Search for the cell housing the specified text and yield its [X, Y] center coordinate. 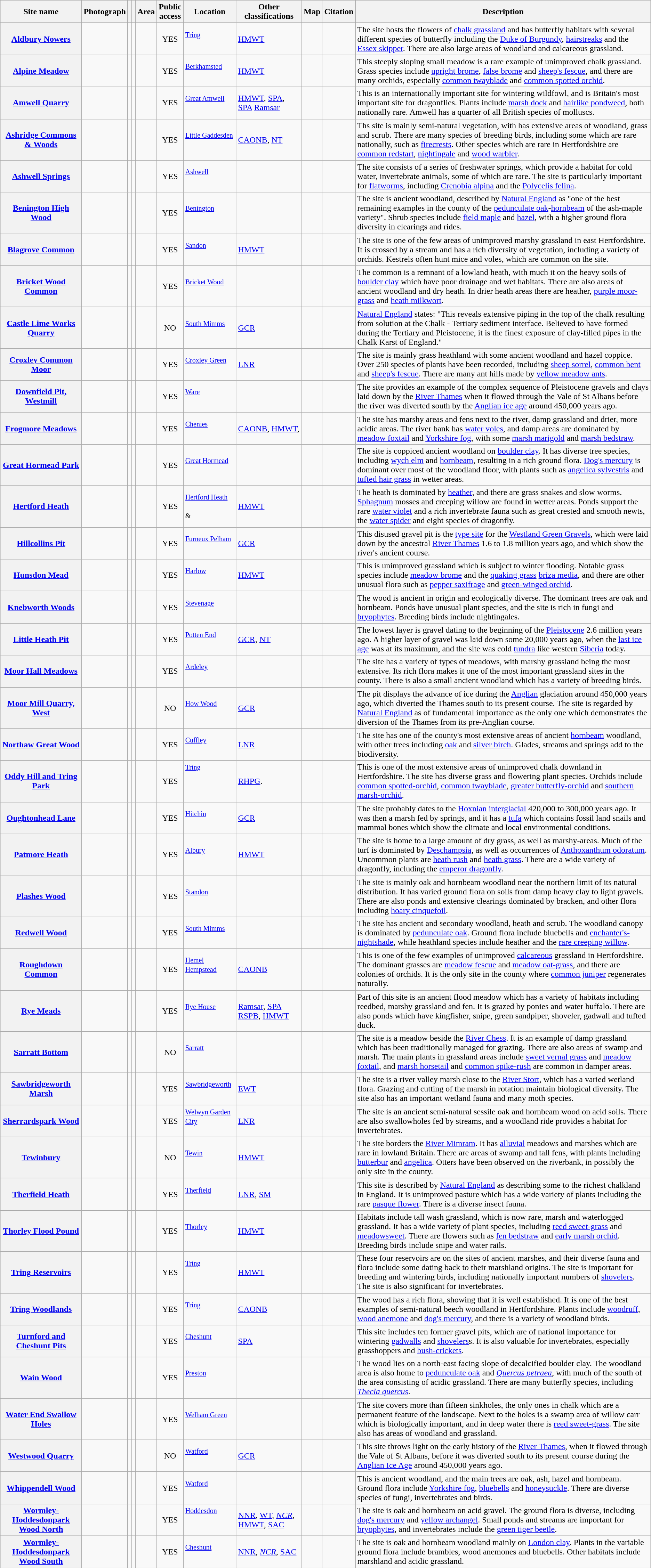
Standon [210, 896]
Blagrove Common [41, 250]
Rye House [210, 1011]
CAONB, HMWT, [269, 428]
Water End Swallow Holes [41, 1419]
Tewinbury [41, 1157]
Area [146, 12]
Photograph [105, 12]
Great Amwell [210, 103]
Harlow [210, 575]
Little Gaddesden [210, 140]
Ramsar, SPA RSPB, HMWT [269, 1011]
Hunsdon Mead [41, 575]
NNR, WT, NCR, HMWT, SAC [269, 1520]
HMWT, SPA, SPA Ramsar [269, 103]
Frogmore Meadows [41, 428]
Castle Lime Works Quarry [41, 327]
Moor Hall Meadows [41, 671]
Ashridge Commons & Woods [41, 140]
Moor Mill Quarry, West [41, 708]
Ware [210, 396]
Patmore Heath [41, 854]
Sarratt [210, 1053]
LNR, SM [269, 1194]
Hitchin [210, 818]
Stevenage [210, 607]
Hoddesdon [210, 1520]
Hemel Hempstead [210, 969]
How Wood [210, 708]
Ashwell [210, 176]
Benington High Wood [41, 213]
Roughdown Common [41, 969]
Sherrardspark Wood [41, 1121]
Wormley-Hoddesdonpark Wood North [41, 1520]
Albury [210, 854]
Berkhamsted [210, 71]
Publicaccess [170, 12]
Map [312, 12]
Oughtonhead Lane [41, 818]
Sandon [210, 250]
Chenies [210, 428]
Downfield Pit, Westmill [41, 396]
Oddy Hill and Tring Park [41, 781]
GCR, NT [269, 639]
Site name [41, 12]
Tring Reservoirs [41, 1272]
Otherclassifications [269, 12]
Wormley-Hoddesdonpark Wood South [41, 1552]
Wain Wood [41, 1378]
Citation [339, 12]
Rye Meads [41, 1011]
Hertford Heath & [210, 507]
Preston [210, 1378]
Description [503, 12]
CAONB, NT [269, 140]
SPA [269, 1341]
Croxley Green [210, 364]
Benington [210, 213]
EWT [269, 1089]
Thorley Flood Pound [41, 1231]
Welwyn Garden City [210, 1121]
Knebworth Woods [41, 607]
Tewin [210, 1157]
RHPG. [269, 781]
Plashes Wood [41, 896]
NNR, NCR, SAC [269, 1552]
Great Hormead [210, 465]
Ashwell Springs [41, 176]
Hertford Heath [41, 507]
Little Heath Pit [41, 639]
Sarratt Bottom [41, 1053]
Westwood Quarry [41, 1456]
Turnford and Cheshunt Pits [41, 1341]
Cuffley [210, 745]
Furneux Pelham [210, 543]
Aldbury Nowers [41, 39]
Redwell Wood [41, 933]
Welham Green [210, 1419]
Ardeley [210, 671]
Sawbridgeworth Marsh [41, 1089]
Location [210, 12]
Croxley Common Moor [41, 364]
Alpine Meadow [41, 71]
Therfield Heath [41, 1194]
Thorley [210, 1231]
Bricket Wood Common [41, 286]
Amwell Quarry [41, 103]
Sawbridgeworth [210, 1089]
Northaw Great Wood [41, 745]
Great Hormead Park [41, 465]
Tring Woodlands [41, 1309]
Bricket Wood [210, 286]
Hillcollins Pit [41, 543]
Therfield [210, 1194]
Whippendell Wood [41, 1488]
Potten End [210, 639]
